Return the (x, y) coordinate for the center point of the cell that contains the specified text.  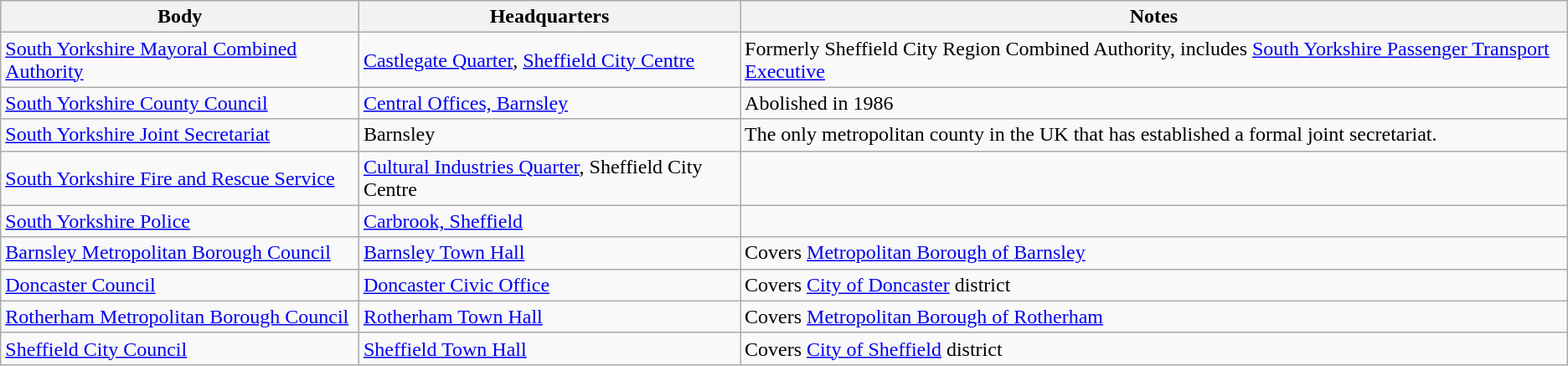
Covers City of Doncaster district (1154, 285)
Covers City of Sheffield district (1154, 348)
Rotherham Town Hall (549, 317)
South Yorkshire Joint Secretariat (180, 135)
Formerly Sheffield City Region Combined Authority, includes South Yorkshire Passenger Transport Executive (1154, 60)
Covers Metropolitan Borough of Barnsley (1154, 253)
Barnsley Metropolitan Borough Council (180, 253)
Carbrook, Sheffield (549, 221)
Doncaster Council (180, 285)
Sheffield City Council (180, 348)
South Yorkshire Fire and Rescue Service (180, 178)
Rotherham Metropolitan Borough Council (180, 317)
Central Offices, Barnsley (549, 103)
South Yorkshire County Council (180, 103)
Covers Metropolitan Borough of Rotherham (1154, 317)
The only metropolitan county in the UK that has established a formal joint secretariat. (1154, 135)
Notes (1154, 17)
Sheffield Town Hall (549, 348)
Headquarters (549, 17)
Body (180, 17)
Abolished in 1986 (1154, 103)
South Yorkshire Mayoral Combined Authority (180, 60)
South Yorkshire Police (180, 221)
Cultural Industries Quarter, Sheffield City Centre (549, 178)
Doncaster Civic Office (549, 285)
Barnsley (549, 135)
Castlegate Quarter, Sheffield City Centre (549, 60)
Barnsley Town Hall (549, 253)
